Output the [X, Y] coordinate of the center of the cell containing the given text.  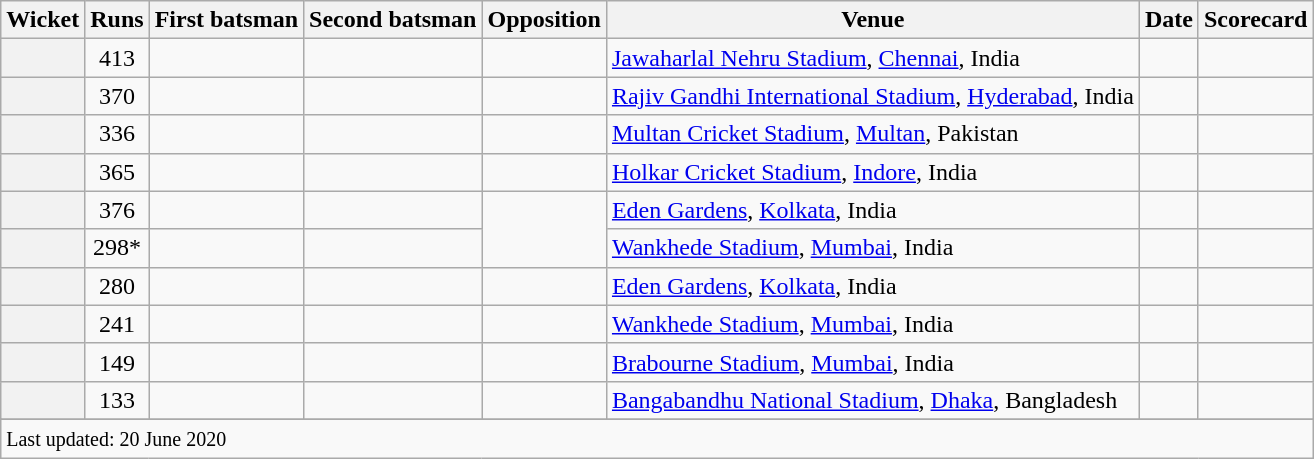
Scorecard [1256, 20]
365 [117, 172]
Multan Cricket Stadium, Multan, Pakistan [872, 134]
149 [117, 362]
Runs [117, 20]
280 [117, 286]
413 [117, 58]
First batsman [226, 20]
Wicket [43, 20]
Rajiv Gandhi International Stadium, Hyderabad, India [872, 96]
Holkar Cricket Stadium, Indore, India [872, 172]
Date [1168, 20]
Bangabandhu National Stadium, Dhaka, Bangladesh [872, 400]
Second batsman [393, 20]
298* [117, 248]
Opposition [544, 20]
Brabourne Stadium, Mumbai, India [872, 362]
Jawaharlal Nehru Stadium, Chennai, India [872, 58]
376 [117, 210]
133 [117, 400]
241 [117, 324]
370 [117, 96]
336 [117, 134]
Venue [872, 20]
Last updated: 20 June 2020 [657, 438]
